Identify which cell holds the provided text, then report its (x, y) central coordinate. 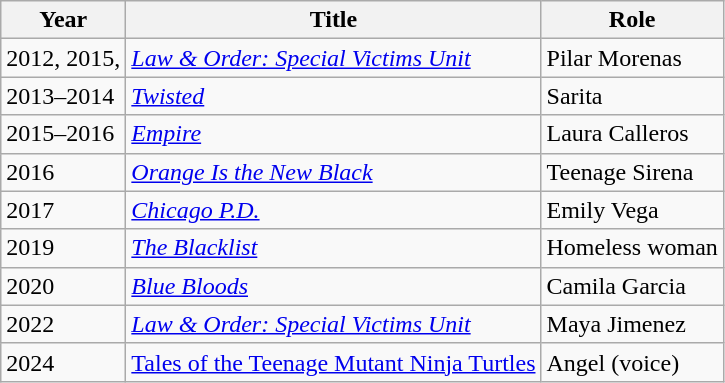
Twisted (334, 96)
Sarita (632, 96)
Orange Is the New Black (334, 172)
Empire (334, 134)
Pilar Morenas (632, 58)
Year (64, 20)
2022 (64, 324)
Role (632, 20)
Laura Calleros (632, 134)
Homeless woman (632, 248)
2020 (64, 286)
Emily Vega (632, 210)
Blue Bloods (334, 286)
Maya Jimenez (632, 324)
2015–2016 (64, 134)
2016 (64, 172)
2012, 2015, (64, 58)
2019 (64, 248)
The Blacklist (334, 248)
Camila Garcia (632, 286)
Chicago P.D. (334, 210)
Tales of the Teenage Mutant Ninja Turtles (334, 362)
2013–2014 (64, 96)
Title (334, 20)
Teenage Sirena (632, 172)
Angel (voice) (632, 362)
2024 (64, 362)
2017 (64, 210)
